Determine the (x, y) coordinate at the center of the cell enclosing the given text.  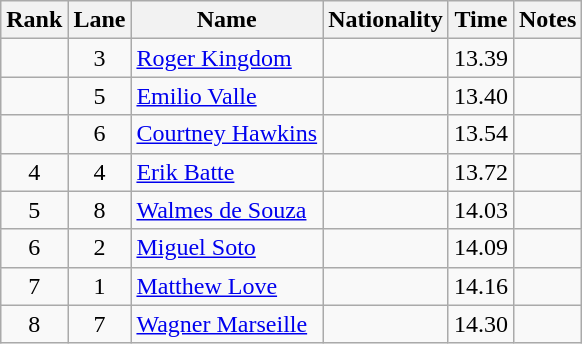
Name (227, 20)
1 (100, 286)
Roger Kingdom (227, 58)
Emilio Valle (227, 96)
13.72 (480, 172)
3 (100, 58)
Matthew Love (227, 286)
Nationality (386, 20)
13.39 (480, 58)
14.09 (480, 248)
14.03 (480, 210)
Time (480, 20)
Notes (547, 20)
Wagner Marseille (227, 324)
Walmes de Souza (227, 210)
14.16 (480, 286)
2 (100, 248)
Rank (34, 20)
Miguel Soto (227, 248)
Erik Batte (227, 172)
13.54 (480, 134)
Lane (100, 20)
13.40 (480, 96)
Courtney Hawkins (227, 134)
14.30 (480, 324)
